Pinpoint the cell where the given text exists, returning its (x, y) midpoint coordinate. 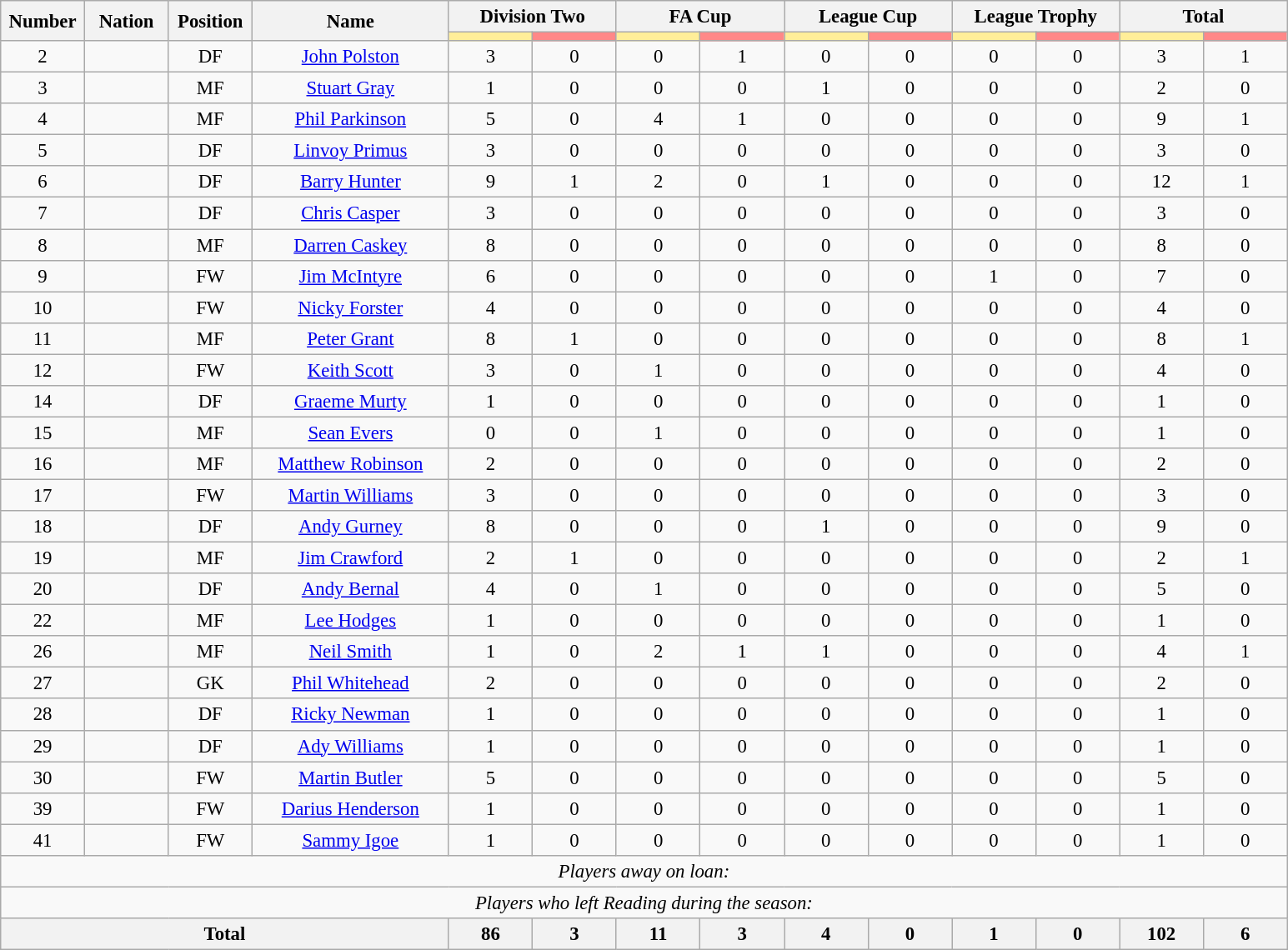
Nicky Forster (351, 307)
FA Cup (700, 17)
Name (351, 21)
League Trophy (1035, 17)
Darius Henderson (351, 808)
Jim Crawford (351, 558)
Lee Hodges (351, 621)
10 (43, 307)
League Cup (867, 17)
28 (43, 715)
Phil Whitehead (351, 683)
20 (43, 589)
102 (1162, 934)
Stuart Gray (351, 88)
26 (43, 652)
14 (43, 402)
Matthew Robinson (351, 464)
Andy Bernal (351, 589)
Graeme Murty (351, 402)
John Polston (351, 57)
Sean Evers (351, 432)
Barry Hunter (351, 182)
Sammy Igoe (351, 840)
Position (210, 21)
19 (43, 558)
Nation (127, 21)
15 (43, 432)
Jim McIntyre (351, 276)
Ricky Newman (351, 715)
18 (43, 527)
29 (43, 746)
Darren Caskey (351, 245)
86 (490, 934)
Phil Parkinson (351, 119)
GK (210, 683)
27 (43, 683)
Chris Casper (351, 213)
Martin Butler (351, 777)
Number (43, 21)
Peter Grant (351, 338)
Players who left Reading during the season: (644, 902)
30 (43, 777)
Division Two (532, 17)
Ady Williams (351, 746)
Neil Smith (351, 652)
Keith Scott (351, 370)
Martin Williams (351, 495)
17 (43, 495)
Linvoy Primus (351, 151)
22 (43, 621)
16 (43, 464)
Andy Gurney (351, 527)
Players away on loan: (644, 872)
41 (43, 840)
39 (43, 808)
